Return the [X, Y] coordinate for the center point of the cell that contains the specified text.  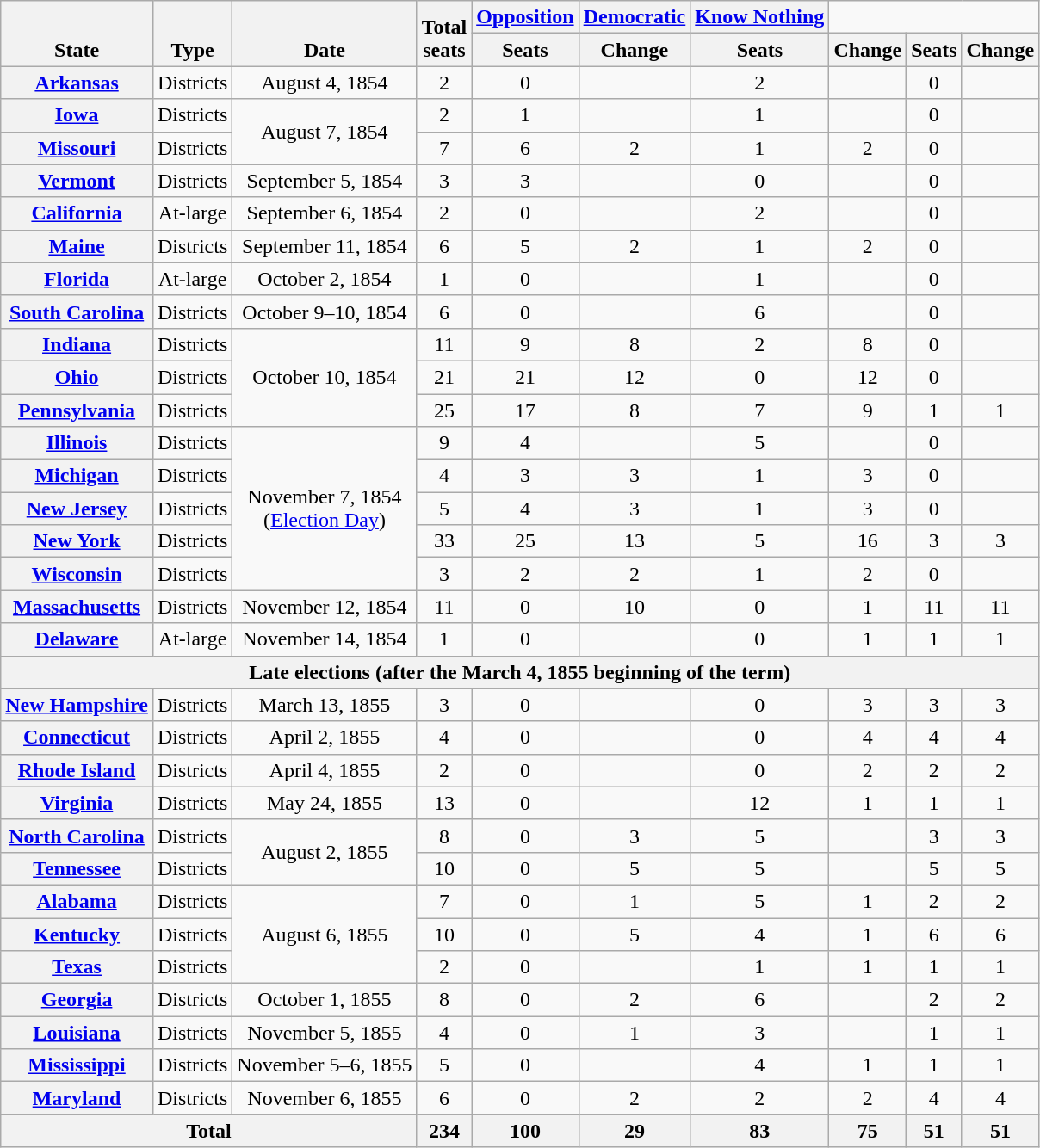
California [77, 213]
August 7, 1854 [325, 132]
September 11, 1854 [325, 246]
November 12, 1854 [325, 607]
Late elections (after the March 4, 1855 beginning of the term) [520, 672]
September 6, 1854 [325, 213]
Kentucky [77, 934]
Alabama [77, 901]
Indiana [77, 344]
August 6, 1855 [325, 934]
Total [208, 1131]
April 4, 1855 [325, 770]
November 6, 1855 [325, 1098]
New York [77, 541]
November 7, 1854(Election Day) [325, 509]
Iowa [77, 115]
March 13, 1855 [325, 705]
75 [868, 1131]
Missouri [77, 148]
33 [444, 541]
234 [444, 1131]
Georgia [77, 1000]
August 4, 1854 [325, 83]
October 2, 1854 [325, 279]
November 5, 1855 [325, 1033]
Know Nothing [759, 17]
Connecticut [77, 738]
Mississippi [77, 1065]
Type [192, 34]
Arkansas [77, 83]
Opposition [525, 17]
Pennsylvania [77, 410]
17 [525, 410]
Tennessee [77, 868]
Vermont [77, 181]
October 1, 1855 [325, 1000]
Date [325, 34]
Democratic [635, 17]
November 5–6, 1855 [325, 1065]
May 24, 1855 [325, 803]
83 [759, 1131]
100 [525, 1131]
Maryland [77, 1098]
August 2, 1855 [325, 852]
29 [635, 1131]
Massachusetts [77, 607]
Wisconsin [77, 574]
Delaware [77, 639]
16 [868, 541]
Louisiana [77, 1033]
Totalseats [444, 34]
Ohio [77, 377]
North Carolina [77, 836]
South Carolina [77, 312]
Texas [77, 967]
October 9–10, 1854 [325, 312]
November 14, 1854 [325, 639]
New Jersey [77, 509]
September 5, 1854 [325, 181]
October 10, 1854 [325, 377]
Virginia [77, 803]
Maine [77, 246]
April 2, 1855 [325, 738]
Florida [77, 279]
Rhode Island [77, 770]
State [77, 34]
Michigan [77, 476]
New Hampshire [77, 705]
Illinois [77, 443]
